Search for the cell housing the specified text and yield its (x, y) center coordinate. 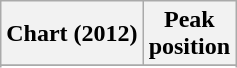
Chart (2012) (72, 34)
Peakposition (189, 34)
